Find where the given text appears and provide that cell's center as (x, y) coordinate. 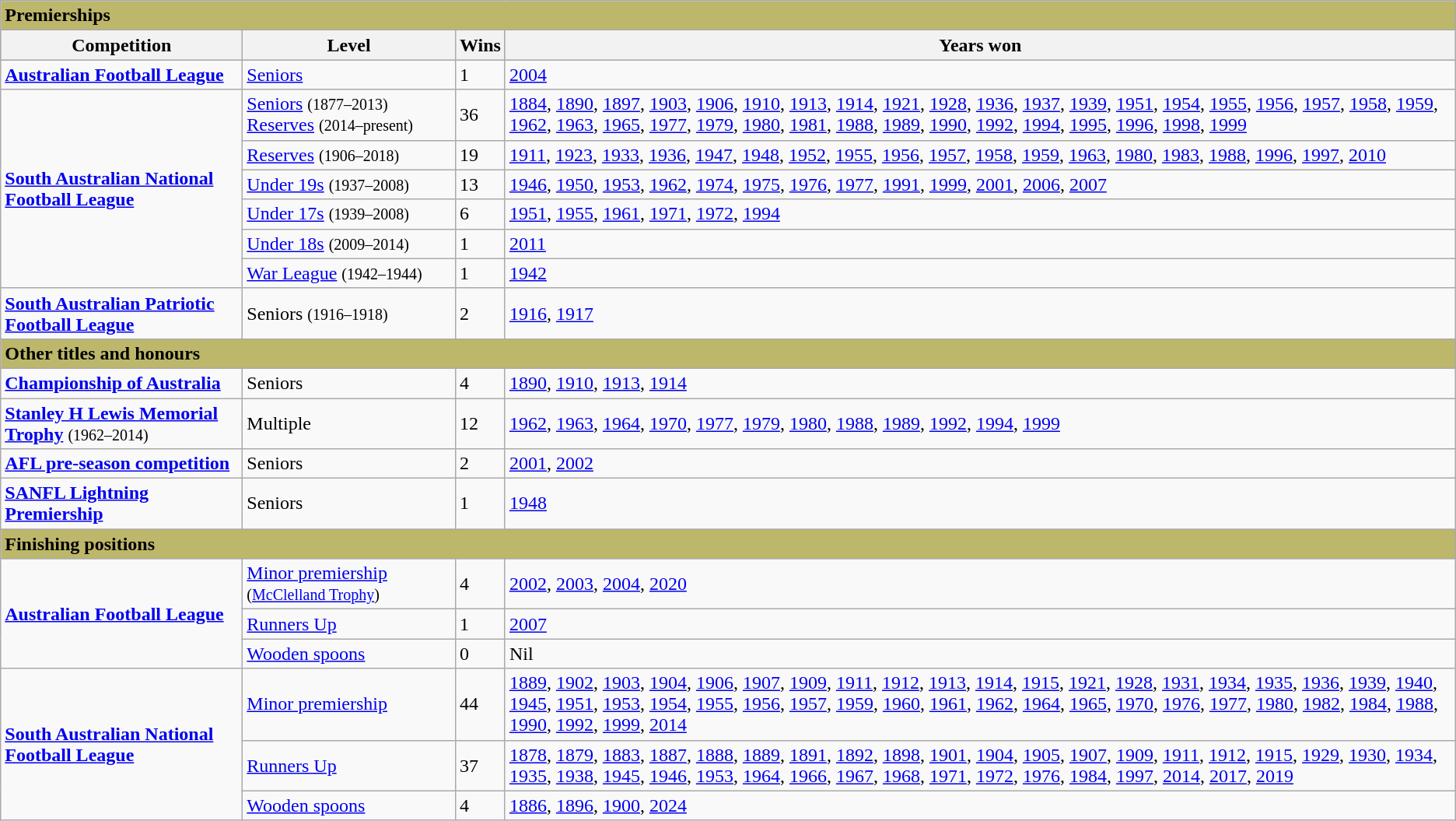
Premierships (728, 16)
1890, 1910, 1913, 1914 (980, 383)
War League (1942–1944) (349, 273)
Other titles and honours (728, 353)
Seniors (1916–1918) (349, 313)
Minor premiership (349, 704)
1951, 1955, 1961, 1971, 1972, 1994 (980, 214)
2007 (980, 624)
Under 19s (1937–2008) (349, 184)
13 (480, 184)
AFL pre-season competition (121, 464)
1946, 1950, 1953, 1962, 1974, 1975, 1976, 1977, 1991, 1999, 2001, 2006, 2007 (980, 184)
Seniors (1877–2013)Reserves (2014–present) (349, 115)
Under 17s (1939–2008) (349, 214)
2004 (980, 75)
SANFL Lightning Premiership (121, 504)
South Australian Patriotic Football League (121, 313)
2011 (980, 244)
1916, 1917 (980, 313)
36 (480, 115)
19 (480, 155)
Multiple (349, 423)
1948 (980, 504)
Level (349, 45)
1942 (980, 273)
Competition (121, 45)
1886, 1896, 1900, 2024 (980, 805)
Stanley H Lewis Memorial Trophy (1962–2014) (121, 423)
Years won (980, 45)
12 (480, 423)
44 (480, 704)
Championship of Australia (121, 383)
Minor premiership(McClelland Trophy) (349, 584)
6 (480, 214)
2002, 2003, 2004, 2020 (980, 584)
2001, 2002 (980, 464)
Wins (480, 45)
0 (480, 654)
37 (480, 766)
1962, 1963, 1964, 1970, 1977, 1979, 1980, 1988, 1989, 1992, 1994, 1999 (980, 423)
1911, 1923, 1933, 1936, 1947, 1948, 1952, 1955, 1956, 1957, 1958, 1959, 1963, 1980, 1983, 1988, 1996, 1997, 2010 (980, 155)
Under 18s (2009–2014) (349, 244)
Reserves (1906–2018) (349, 155)
Nil (980, 654)
Finishing positions (728, 544)
